Provide the (x, y) coordinate of the cell's center where the given text is located.  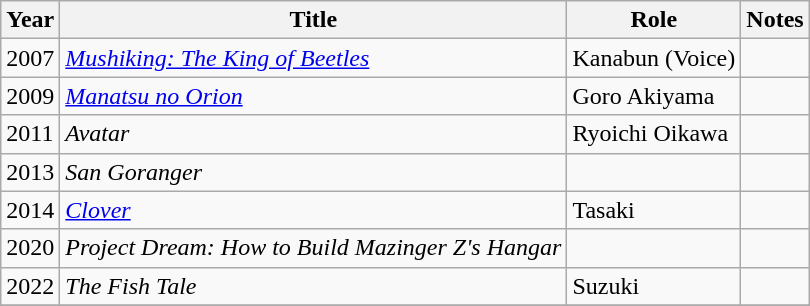
Avatar (314, 134)
The Fish Tale (314, 286)
2011 (30, 134)
2020 (30, 248)
Role (654, 20)
2022 (30, 286)
Ryoichi Oikawa (654, 134)
Goro Akiyama (654, 96)
2009 (30, 96)
2014 (30, 210)
Notes (775, 20)
Mushiking: The King of Beetles (314, 58)
Clover (314, 210)
San Goranger (314, 172)
Project Dream: How to Build Mazinger Z's Hangar (314, 248)
Year (30, 20)
2013 (30, 172)
Title (314, 20)
Manatsu no Orion (314, 96)
Tasaki (654, 210)
2007 (30, 58)
Suzuki (654, 286)
Kanabun (Voice) (654, 58)
